Extract the (x, y) coordinate from the center of the cell holding the provided text.  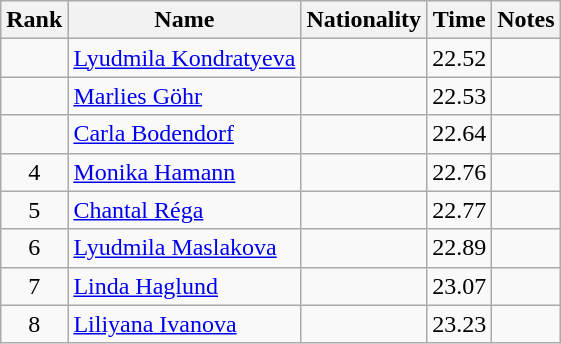
4 (34, 172)
Marlies Göhr (184, 96)
22.89 (460, 248)
22.64 (460, 134)
Liliyana Ivanova (184, 324)
Lyudmila Maslakova (184, 248)
Time (460, 20)
Notes (526, 20)
Monika Hamann (184, 172)
Chantal Réga (184, 210)
Nationality (364, 20)
23.07 (460, 286)
6 (34, 248)
Linda Haglund (184, 286)
5 (34, 210)
22.77 (460, 210)
22.52 (460, 58)
22.53 (460, 96)
7 (34, 286)
Name (184, 20)
22.76 (460, 172)
8 (34, 324)
Rank (34, 20)
Lyudmila Kondratyeva (184, 58)
Carla Bodendorf (184, 134)
23.23 (460, 324)
